For the text-containing cell, return its midpoint in [x, y] coordinate format. 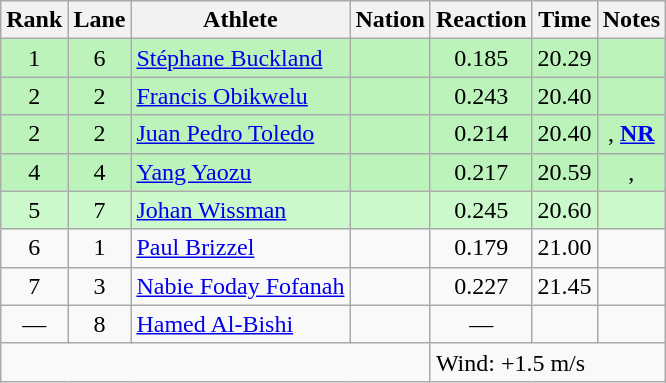
Athlete [240, 20]
20.29 [564, 58]
0.245 [481, 210]
Nabie Foday Fofanah [240, 286]
Yang Yaozu [240, 172]
Lane [100, 20]
21.45 [564, 286]
0.214 [481, 134]
, [631, 172]
Paul Brizzel [240, 248]
20.60 [564, 210]
0.179 [481, 248]
Notes [631, 20]
3 [100, 286]
0.243 [481, 96]
Johan Wissman [240, 210]
5 [34, 210]
Francis Obikwelu [240, 96]
0.185 [481, 58]
Juan Pedro Toledo [240, 134]
20.59 [564, 172]
Time [564, 20]
0.227 [481, 286]
Wind: +1.5 m/s [548, 362]
, NR [631, 134]
21.00 [564, 248]
Stéphane Buckland [240, 58]
Hamed Al-Bishi [240, 324]
0.217 [481, 172]
Rank [34, 20]
Reaction [481, 20]
Nation [390, 20]
8 [100, 324]
